Provide the [x, y] coordinate of the cell's center where the given text is located.  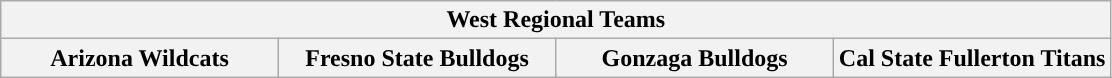
Arizona Wildcats [140, 58]
Cal State Fullerton Titans [972, 58]
Fresno State Bulldogs [417, 58]
West Regional Teams [556, 20]
Gonzaga Bulldogs [695, 58]
